Locate the cell with the specified text and output its (X, Y) center coordinate. 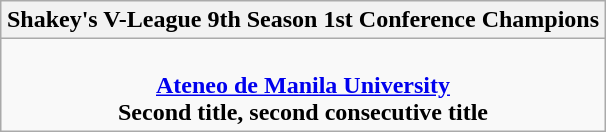
Ateneo de Manila University Second title, second consecutive title (302, 85)
Shakey's V-League 9th Season 1st Conference Champions (302, 20)
